Pinpoint the cell where the given text exists, returning its (X, Y) midpoint coordinate. 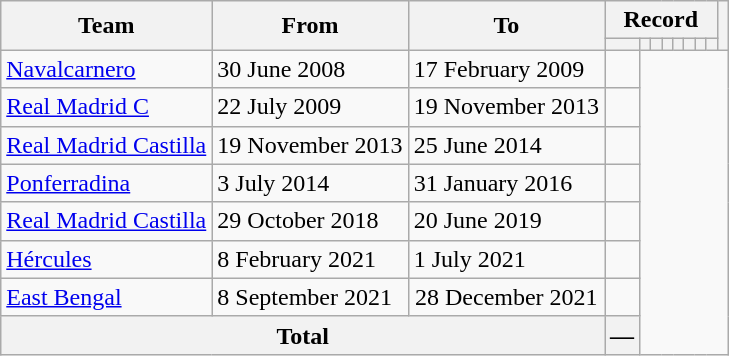
3 July 2014 (310, 183)
East Bengal (106, 297)
20 June 2019 (506, 221)
Total (303, 335)
Hércules (106, 259)
31 January 2016 (506, 183)
28 December 2021 (506, 297)
Team (106, 26)
17 February 2009 (506, 69)
— (622, 335)
29 October 2018 (310, 221)
Real Madrid C (106, 107)
Record (660, 20)
22 July 2009 (310, 107)
Navalcarnero (106, 69)
8 February 2021 (310, 259)
1 July 2021 (506, 259)
From (310, 26)
Ponferradina (106, 183)
25 June 2014 (506, 145)
8 September 2021 (310, 297)
To (506, 26)
30 June 2008 (310, 69)
